Return the [x, y] coordinate for the center point of the cell that contains the specified text.  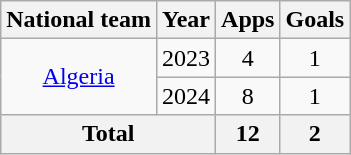
2023 [186, 58]
Total [108, 134]
4 [248, 58]
Apps [248, 20]
8 [248, 96]
Goals [315, 20]
12 [248, 134]
Year [186, 20]
Algeria [79, 77]
2024 [186, 96]
National team [79, 20]
2 [315, 134]
